Determine the (x, y) coordinate at the center of the cell enclosing the given text.  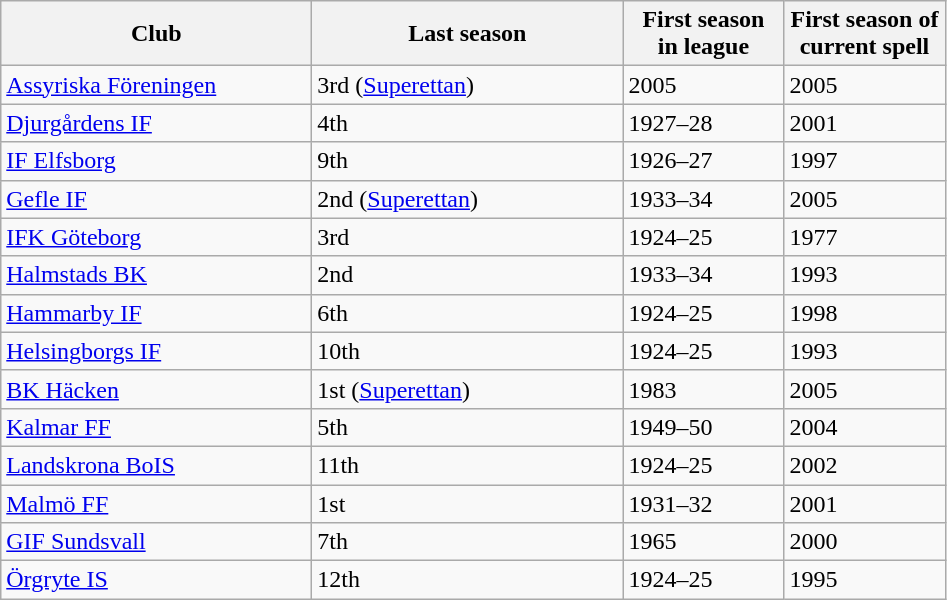
1965 (704, 542)
6th (468, 313)
2nd (Superettan) (468, 199)
1926–27 (704, 161)
Last season (468, 34)
Halmstads BK (156, 275)
2000 (864, 542)
IF Elfsborg (156, 161)
1st (Superettan) (468, 389)
10th (468, 351)
1995 (864, 580)
7th (468, 542)
2nd (468, 275)
1997 (864, 161)
Hammarby IF (156, 313)
Landskrona BoIS (156, 465)
First season ofcurrent spell (864, 34)
Gefle IF (156, 199)
1927–28 (704, 123)
3rd (Superettan) (468, 85)
11th (468, 465)
1st (468, 503)
First seasonin league (704, 34)
1977 (864, 237)
1983 (704, 389)
Örgryte IS (156, 580)
Club (156, 34)
Assyriska Föreningen (156, 85)
Malmö FF (156, 503)
1931–32 (704, 503)
Djurgårdens IF (156, 123)
4th (468, 123)
1949–50 (704, 427)
BK Häcken (156, 389)
12th (468, 580)
1998 (864, 313)
2002 (864, 465)
Kalmar FF (156, 427)
IFK Göteborg (156, 237)
Helsingborgs IF (156, 351)
2004 (864, 427)
3rd (468, 237)
GIF Sundsvall (156, 542)
9th (468, 161)
5th (468, 427)
